Provide the (X, Y) coordinate of the cell's center where the given text is located.  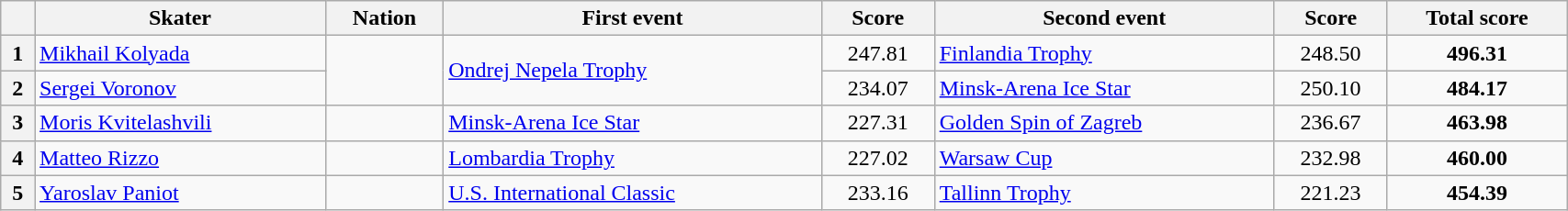
227.02 (878, 158)
454.39 (1477, 193)
Ondrej Nepela Trophy (632, 71)
234.07 (878, 88)
247.81 (878, 53)
232.98 (1330, 158)
Skater (180, 18)
248.50 (1330, 53)
Warsaw Cup (1104, 158)
460.00 (1477, 158)
2 (18, 88)
496.31 (1477, 53)
4 (18, 158)
Golden Spin of Zagreb (1104, 123)
221.23 (1330, 193)
Lombardia Trophy (632, 158)
Total score (1477, 18)
250.10 (1330, 88)
233.16 (878, 193)
U.S. International Classic (632, 193)
463.98 (1477, 123)
5 (18, 193)
484.17 (1477, 88)
1 (18, 53)
Finlandia Trophy (1104, 53)
Matteo Rizzo (180, 158)
First event (632, 18)
Yaroslav Paniot (180, 193)
Tallinn Trophy (1104, 193)
227.31 (878, 123)
Moris Kvitelashvili (180, 123)
236.67 (1330, 123)
Second event (1104, 18)
3 (18, 123)
Sergei Voronov (180, 88)
Nation (384, 18)
Mikhail Kolyada (180, 53)
